Search for the cell housing the specified text and yield its [X, Y] center coordinate. 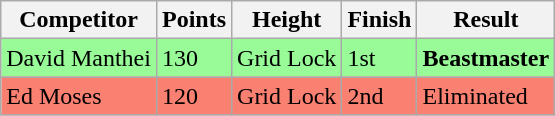
Eliminated [486, 96]
Points [194, 20]
2nd [380, 96]
Competitor [79, 20]
Beastmaster [486, 58]
Ed Moses [79, 96]
1st [380, 58]
Result [486, 20]
120 [194, 96]
David Manthei [79, 58]
130 [194, 58]
Height [287, 20]
Finish [380, 20]
